Provide the [X, Y] coordinate of the cell's center where the given text is located.  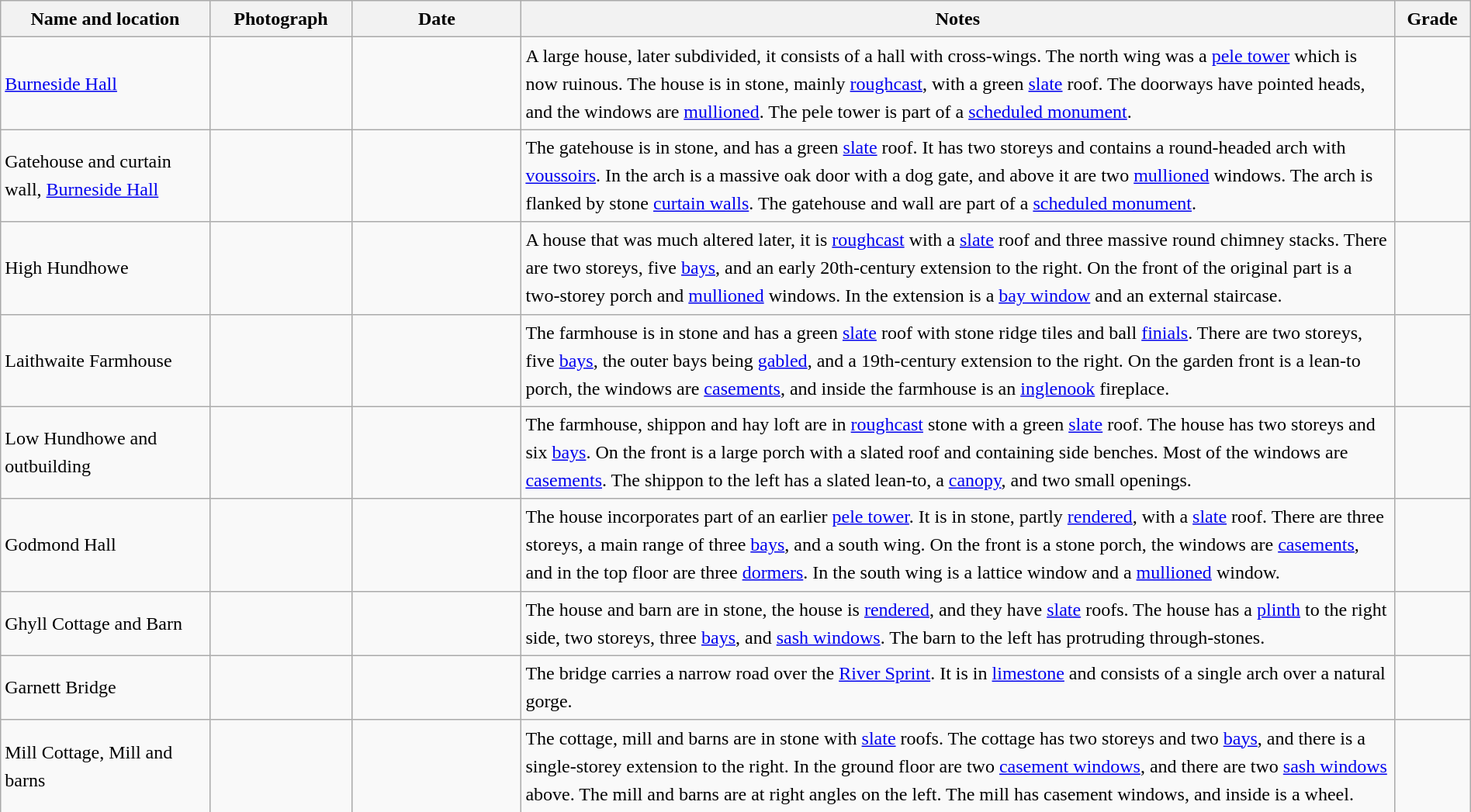
Gatehouse and curtain wall, Burneside Hall [106, 175]
High Hundhowe [106, 268]
The bridge carries a narrow road over the River Sprint. It is in limestone and consists of a single arch over a natural gorge. [957, 687]
Laithwaite Farmhouse [106, 360]
Godmond Hall [106, 544]
Low Hundhowe and outbuilding [106, 453]
Mill Cottage, Mill and barns [106, 766]
Date [437, 19]
Photograph [281, 19]
Notes [957, 19]
Burneside Hall [106, 84]
Name and location [106, 19]
Ghyll Cottage and Barn [106, 624]
Grade [1432, 19]
Garnett Bridge [106, 687]
